Output the [x, y] coordinate of the center of the cell containing the given text.  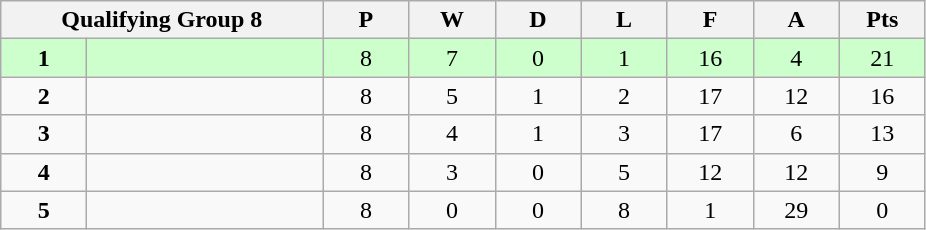
21 [882, 58]
9 [882, 172]
Pts [882, 20]
P [366, 20]
29 [796, 210]
F [710, 20]
7 [452, 58]
Qualifying Group 8 [162, 20]
L [624, 20]
13 [882, 134]
6 [796, 134]
D [538, 20]
A [796, 20]
W [452, 20]
